Find where the given text appears and provide that cell's center as [x, y] coordinate. 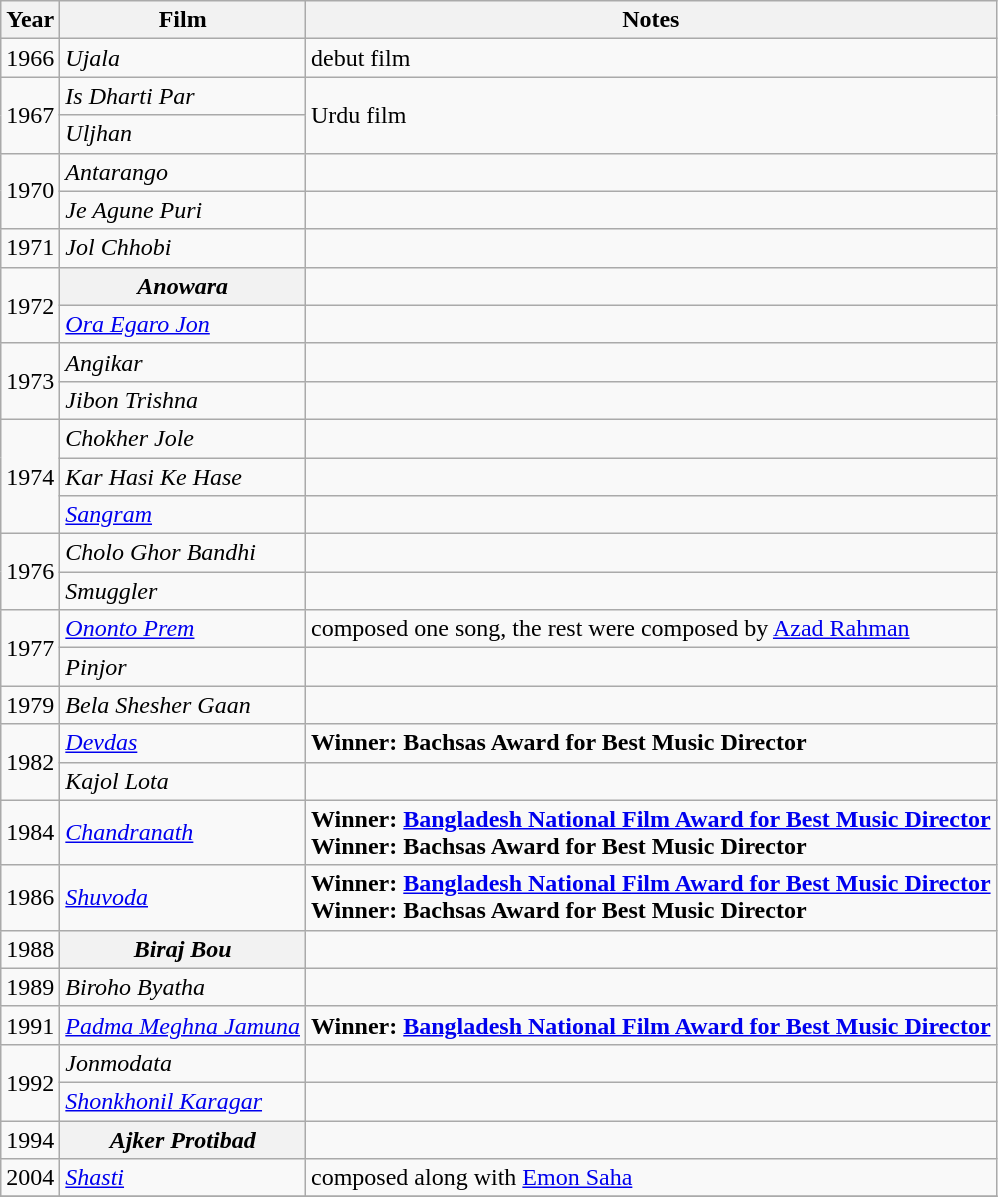
Biroho Byatha [183, 987]
1991 [30, 1025]
Biraj Bou [183, 949]
Jonmodata [183, 1063]
Shuvoda [183, 898]
Year [30, 20]
Smuggler [183, 591]
Is Dharti Par [183, 96]
1967 [30, 115]
Cholo Ghor Bandhi [183, 553]
Padma Meghna Jamuna [183, 1025]
1984 [30, 832]
1992 [30, 1082]
Kajol Lota [183, 781]
debut film [652, 58]
1988 [30, 949]
Ujala [183, 58]
1976 [30, 572]
Jol Chhobi [183, 248]
Ora Egaro Jon [183, 324]
1974 [30, 476]
Winner: Bachsas Award for Best Music Director [652, 743]
Film [183, 20]
1971 [30, 248]
1989 [30, 987]
1982 [30, 762]
Devdas [183, 743]
Jibon Trishna [183, 400]
1986 [30, 898]
composed one song, the rest were composed by Azad Rahman [652, 629]
Chandranath [183, 832]
Anowara [183, 286]
composed along with Emon Saha [652, 1178]
Pinjor [183, 667]
Winner: Bangladesh National Film Award for Best Music Director [652, 1025]
Shasti [183, 1178]
Sangram [183, 515]
Je Agune Puri [183, 210]
Shonkhonil Karagar [183, 1101]
1977 [30, 648]
1970 [30, 191]
Angikar [183, 362]
1973 [30, 381]
1994 [30, 1139]
Ononto Prem [183, 629]
Antarango [183, 172]
1979 [30, 705]
1966 [30, 58]
Notes [652, 20]
Urdu film [652, 115]
Bela Shesher Gaan [183, 705]
Kar Hasi Ke Hase [183, 477]
1972 [30, 305]
Chokher Jole [183, 438]
2004 [30, 1178]
Ajker Protibad [183, 1139]
Uljhan [183, 134]
